Extract the (X, Y) coordinate from the center of the cell holding the provided text.  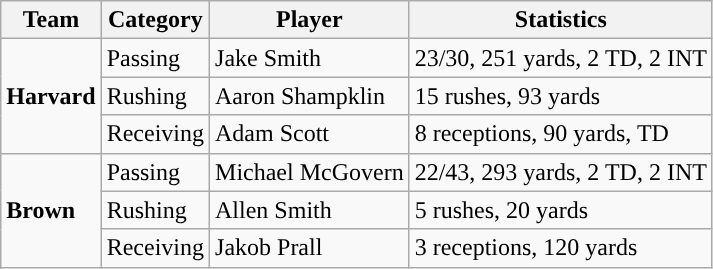
23/30, 251 yards, 2 TD, 2 INT (560, 58)
Player (310, 20)
Aaron Shampklin (310, 96)
Team (51, 20)
Allen Smith (310, 210)
8 receptions, 90 yards, TD (560, 134)
Jake Smith (310, 58)
15 rushes, 93 yards (560, 96)
5 rushes, 20 yards (560, 210)
Statistics (560, 20)
Michael McGovern (310, 172)
Brown (51, 210)
Category (155, 20)
Adam Scott (310, 134)
3 receptions, 120 yards (560, 248)
Jakob Prall (310, 248)
Harvard (51, 96)
22/43, 293 yards, 2 TD, 2 INT (560, 172)
